Return (X, Y) of the center of cell containing provided text 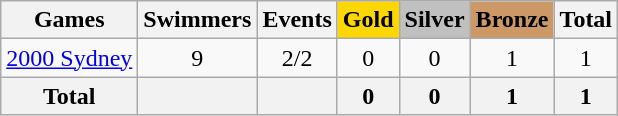
Events (297, 20)
Silver (434, 20)
2/2 (297, 58)
Games (70, 20)
Bronze (512, 20)
Gold (368, 20)
2000 Sydney (70, 58)
9 (198, 58)
Swimmers (198, 20)
